Extract the (X, Y) coordinate from the center of the cell holding the provided text.  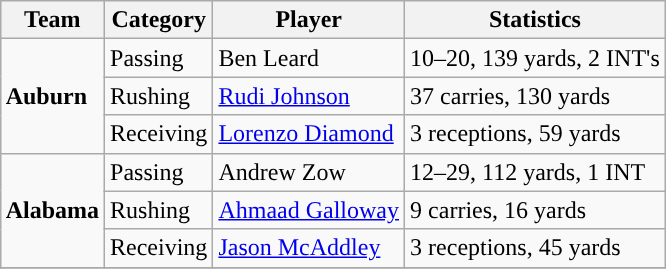
Lorenzo Diamond (309, 134)
Alabama (52, 210)
10–20, 139 yards, 2 INT's (536, 58)
37 carries, 130 yards (536, 96)
Player (309, 20)
Auburn (52, 96)
3 receptions, 45 yards (536, 248)
Team (52, 20)
12–29, 112 yards, 1 INT (536, 172)
Rudi Johnson (309, 96)
3 receptions, 59 yards (536, 134)
Jason McAddley (309, 248)
9 carries, 16 yards (536, 210)
Category (159, 20)
Statistics (536, 20)
Ahmaad Galloway (309, 210)
Andrew Zow (309, 172)
Ben Leard (309, 58)
